Capture the cell that displays the provided text and extract its (X, Y) central coordinate. 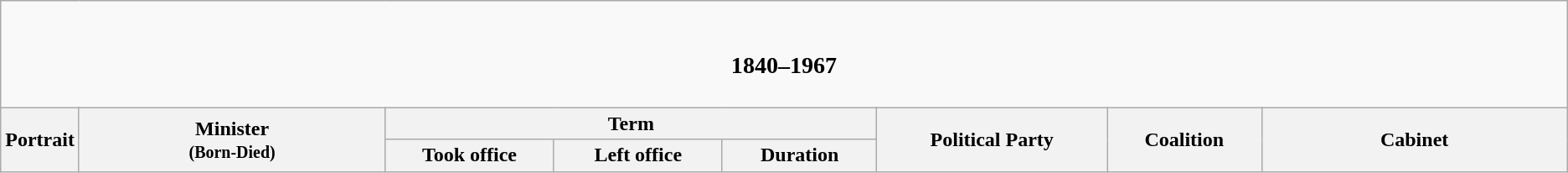
Minister(Born-Died) (231, 139)
Term (632, 123)
Coalition (1184, 139)
1840–1967 (784, 54)
Duration (799, 155)
Took office (469, 155)
Left office (638, 155)
Political Party (992, 139)
Cabinet (1414, 139)
Portrait (40, 139)
